For the text-containing cell, return its midpoint in (x, y) coordinate format. 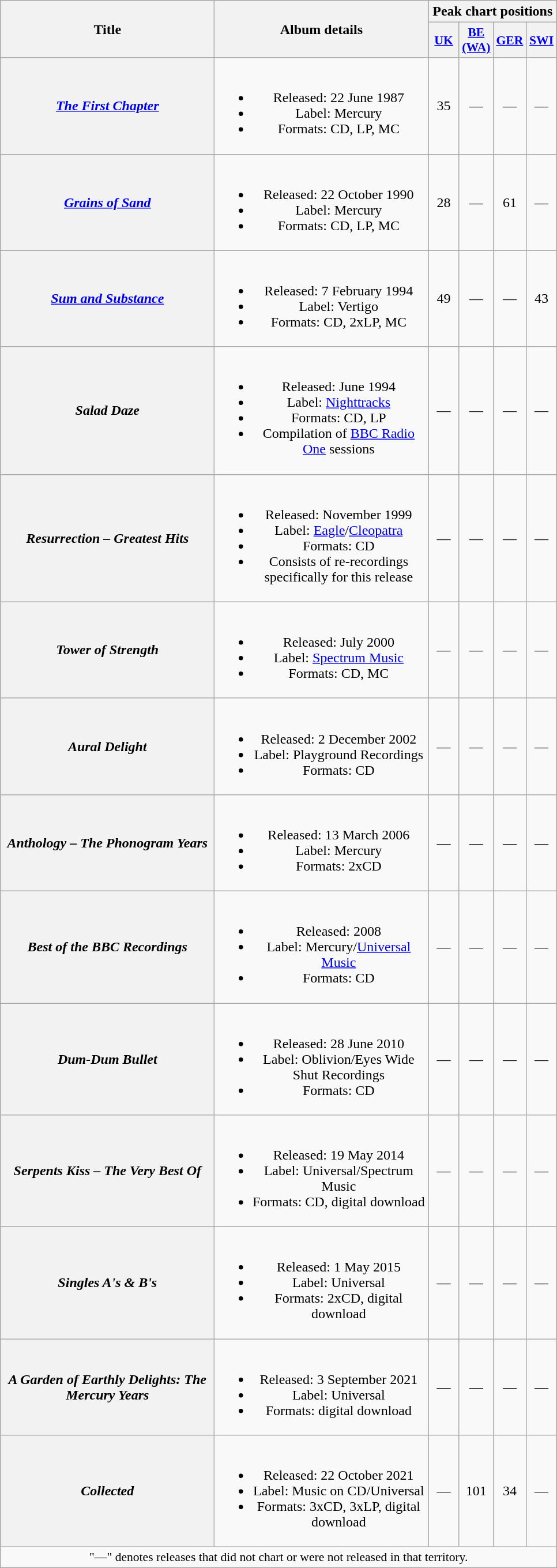
35 (444, 106)
Released: 28 June 2010Label: Oblivion/Eyes Wide Shut RecordingsFormats: CD (322, 1059)
The First Chapter (107, 106)
28 (444, 202)
Released: 7 February 1994Label: VertigoFormats: CD, 2xLP, MC (322, 299)
Aural Delight (107, 747)
Sum and Substance (107, 299)
34 (510, 1491)
Salad Daze (107, 411)
49 (444, 299)
61 (510, 202)
Released: July 2000Label: Spectrum MusicFormats: CD, MC (322, 650)
Released: June 1994Label: NighttracksFormats: CD, LPCompilation of BBC Radio One sessions (322, 411)
Released: 22 June 1987Label: MercuryFormats: CD, LP, MC (322, 106)
SWI (541, 40)
Released: 22 October 1990Label: MercuryFormats: CD, LP, MC (322, 202)
UK (444, 40)
BE (WA) (476, 40)
Released: 19 May 2014Label: Universal/Spectrum MusicFormats: CD, digital download (322, 1171)
Released: 3 September 2021Label: UniversalFormats: digital download (322, 1387)
Anthology – The Phonogram Years (107, 842)
Released: 2008Label: Mercury/Universal MusicFormats: CD (322, 947)
Singles A's & B's (107, 1283)
A Garden of Earthly Delights: The Mercury Years (107, 1387)
Released: 22 October 2021Label: Music on CD/UniversalFormats: 3xCD, 3xLP, digital download (322, 1491)
43 (541, 299)
Released: 13 March 2006Label: MercuryFormats: 2xCD (322, 842)
"—" denotes releases that did not chart or were not released in that territory. (279, 1558)
101 (476, 1491)
Peak chart positions (492, 12)
Released: 2 December 2002Label: Playground RecordingsFormats: CD (322, 747)
Tower of Strength (107, 650)
Resurrection – Greatest Hits (107, 538)
Released: November 1999Label: Eagle/CleopatraFormats: CDConsists of re-recordings specifically for this release (322, 538)
Dum-Dum Bullet (107, 1059)
Released: 1 May 2015Label: UniversalFormats: 2xCD, digital download (322, 1283)
Serpents Kiss – The Very Best Of (107, 1171)
Title (107, 29)
Best of the BBC Recordings (107, 947)
Grains of Sand (107, 202)
GER (510, 40)
Album details (322, 29)
Collected (107, 1491)
